For the text-containing cell, return its midpoint in (X, Y) coordinate format. 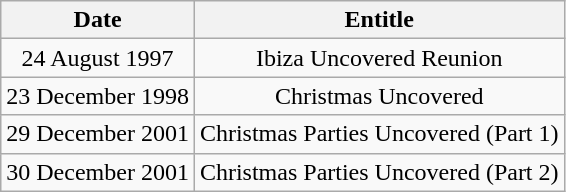
30 December 2001 (98, 172)
Date (98, 20)
Christmas Parties Uncovered (Part 2) (379, 172)
Christmas Uncovered (379, 96)
Entitle (379, 20)
Ibiza Uncovered Reunion (379, 58)
Christmas Parties Uncovered (Part 1) (379, 134)
23 December 1998 (98, 96)
24 August 1997 (98, 58)
29 December 2001 (98, 134)
